Determine the (X, Y) coordinate at the center of the cell enclosing the given text.  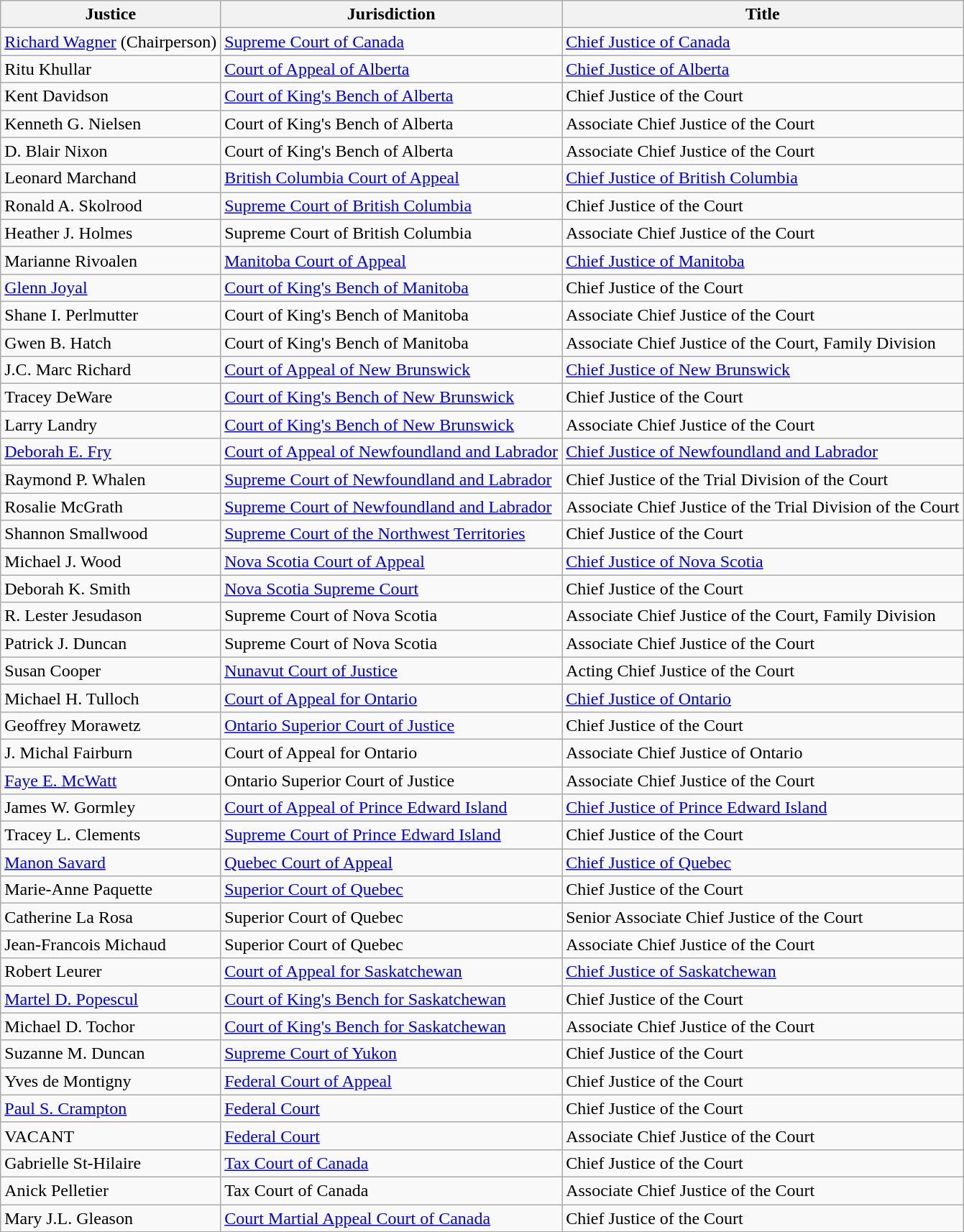
Martel D. Popescul (111, 999)
Chief Justice of Nova Scotia (763, 561)
Ritu Khullar (111, 69)
Kent Davidson (111, 96)
Richard Wagner (Chairperson) (111, 42)
Robert Leurer (111, 972)
Associate Chief Justice of the Trial Division of the Court (763, 507)
Deborah K. Smith (111, 589)
J.C. Marc Richard (111, 370)
Court of Appeal of Newfoundland and Labrador (391, 452)
Court of Appeal for Saskatchewan (391, 972)
Raymond P. Whalen (111, 479)
Nova Scotia Court of Appeal (391, 561)
Justice (111, 14)
Court of Appeal of Prince Edward Island (391, 808)
Chief Justice of Prince Edward Island (763, 808)
Tracey L. Clements (111, 835)
Supreme Court of Canada (391, 42)
Yves de Montigny (111, 1081)
Chief Justice of Newfoundland and Labrador (763, 452)
Supreme Court of the Northwest Territories (391, 534)
Nunavut Court of Justice (391, 671)
Susan Cooper (111, 671)
R. Lester Jesudason (111, 616)
Jurisdiction (391, 14)
Court of Appeal of Alberta (391, 69)
Larry Landry (111, 425)
Chief Justice of British Columbia (763, 178)
Faye E. McWatt (111, 780)
Acting Chief Justice of the Court (763, 671)
Patrick J. Duncan (111, 643)
James W. Gormley (111, 808)
Mary J.L. Gleason (111, 1218)
Michael J. Wood (111, 561)
Supreme Court of Prince Edward Island (391, 835)
Marie-Anne Paquette (111, 890)
Rosalie McGrath (111, 507)
Quebec Court of Appeal (391, 863)
J. Michal Fairburn (111, 753)
Leonard Marchand (111, 178)
Chief Justice of New Brunswick (763, 370)
Heather J. Holmes (111, 233)
Suzanne M. Duncan (111, 1054)
Gwen B. Hatch (111, 343)
Geoffrey Morawetz (111, 725)
Anick Pelletier (111, 1190)
Chief Justice of Saskatchewan (763, 972)
D. Blair Nixon (111, 151)
Federal Court of Appeal (391, 1081)
Chief Justice of Quebec (763, 863)
Michael D. Tochor (111, 1026)
Shannon Smallwood (111, 534)
Senior Associate Chief Justice of the Court (763, 917)
Michael H. Tulloch (111, 698)
British Columbia Court of Appeal (391, 178)
Court Martial Appeal Court of Canada (391, 1218)
Deborah E. Fry (111, 452)
Paul S. Crampton (111, 1108)
Tracey DeWare (111, 397)
Chief Justice of the Trial Division of the Court (763, 479)
Ronald A. Skolrood (111, 206)
Shane I. Perlmutter (111, 315)
VACANT (111, 1136)
Chief Justice of Canada (763, 42)
Supreme Court of Yukon (391, 1054)
Nova Scotia Supreme Court (391, 589)
Marianne Rivoalen (111, 260)
Title (763, 14)
Manitoba Court of Appeal (391, 260)
Gabrielle St-Hilaire (111, 1163)
Kenneth G. Nielsen (111, 124)
Catherine La Rosa (111, 917)
Chief Justice of Manitoba (763, 260)
Jean-Francois Michaud (111, 944)
Chief Justice of Ontario (763, 698)
Associate Chief Justice of Ontario (763, 753)
Chief Justice of Alberta (763, 69)
Manon Savard (111, 863)
Glenn Joyal (111, 288)
Court of Appeal of New Brunswick (391, 370)
